Provide the [x, y] coordinate of the cell's center where the given text is located.  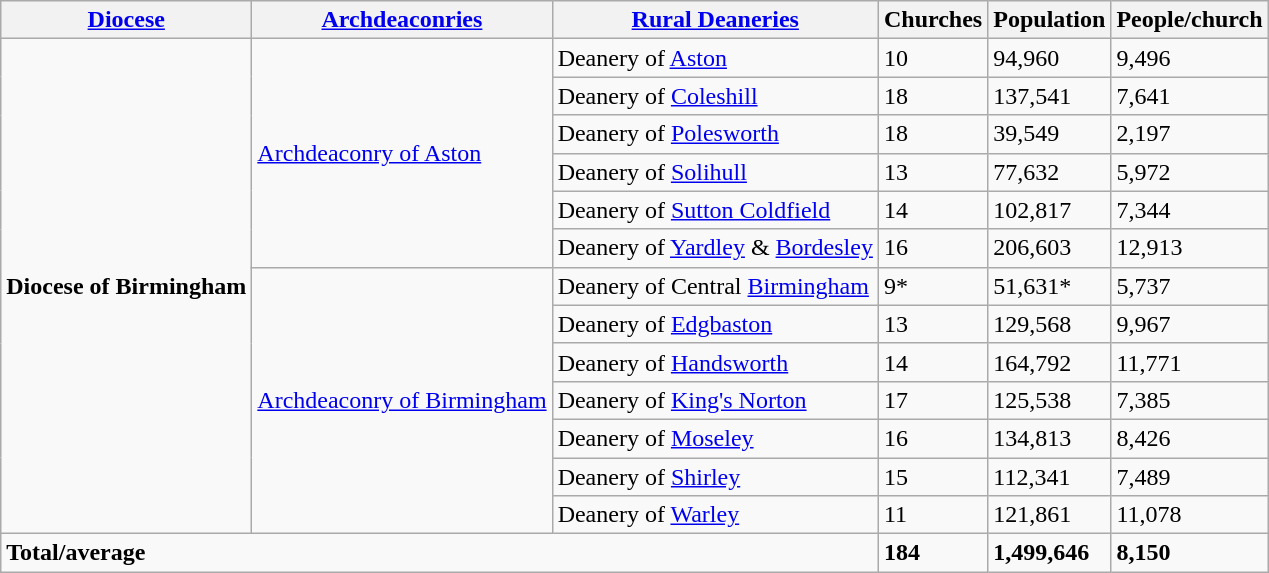
9* [932, 286]
17 [932, 400]
77,632 [1050, 172]
7,489 [1190, 477]
Deanery of Moseley [715, 438]
112,341 [1050, 477]
7,385 [1190, 400]
10 [932, 58]
Deanery of Edgbaston [715, 324]
Deanery of King's Norton [715, 400]
5,737 [1190, 286]
206,603 [1050, 248]
Churches [932, 20]
Population [1050, 20]
184 [932, 553]
People/church [1190, 20]
11 [932, 515]
51,631* [1050, 286]
Archdeaconries [402, 20]
102,817 [1050, 210]
Archdeaconry of Birmingham [402, 400]
Rural Deaneries [715, 20]
1,499,646 [1050, 553]
39,549 [1050, 134]
15 [932, 477]
134,813 [1050, 438]
164,792 [1050, 362]
137,541 [1050, 96]
Deanery of Polesworth [715, 134]
9,496 [1190, 58]
2,197 [1190, 134]
11,771 [1190, 362]
5,972 [1190, 172]
Deanery of Warley [715, 515]
Archdeaconry of Aston [402, 153]
8,426 [1190, 438]
Total/average [440, 553]
Deanery of Coleshill [715, 96]
Deanery of Sutton Coldfield [715, 210]
125,538 [1050, 400]
8,150 [1190, 553]
Diocese [126, 20]
Diocese of Birmingham [126, 286]
Deanery of Shirley [715, 477]
Deanery of Central Birmingham [715, 286]
94,960 [1050, 58]
Deanery of Aston [715, 58]
7,344 [1190, 210]
129,568 [1050, 324]
9,967 [1190, 324]
Deanery of Handsworth [715, 362]
12,913 [1190, 248]
11,078 [1190, 515]
121,861 [1050, 515]
Deanery of Yardley & Bordesley [715, 248]
7,641 [1190, 96]
Deanery of Solihull [715, 172]
